Return [X, Y] of the center of cell containing provided text 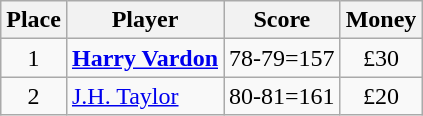
J.H. Taylor [144, 96]
80-81=161 [282, 96]
£20 [381, 96]
78-79=157 [282, 58]
Place [34, 20]
Money [381, 20]
2 [34, 96]
Player [144, 20]
£30 [381, 58]
Score [282, 20]
Harry Vardon [144, 58]
1 [34, 58]
